Detect which cell encompasses the target text, then output its (x, y) center coordinate. 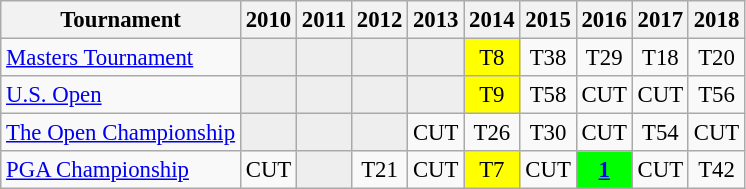
2011 (324, 20)
Tournament (121, 20)
2016 (604, 20)
2017 (660, 20)
T58 (548, 95)
2018 (716, 20)
The Open Championship (121, 133)
T8 (492, 58)
T21 (379, 170)
T18 (660, 58)
T56 (716, 95)
T26 (492, 133)
T20 (716, 58)
T29 (604, 58)
2012 (379, 20)
2014 (492, 20)
T7 (492, 170)
1 (604, 170)
T38 (548, 58)
PGA Championship (121, 170)
T30 (548, 133)
2013 (436, 20)
2015 (548, 20)
Masters Tournament (121, 58)
T9 (492, 95)
T54 (660, 133)
U.S. Open (121, 95)
T42 (716, 170)
2010 (268, 20)
